Identify which cell holds the provided text, then report its (x, y) central coordinate. 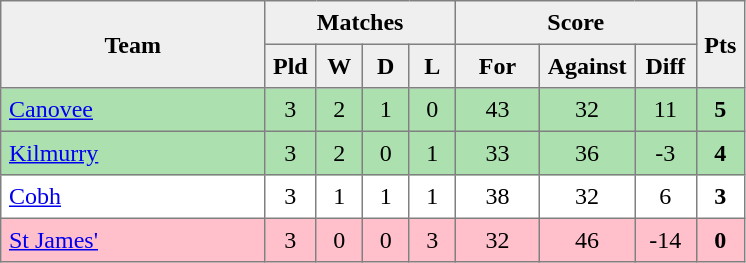
38 (497, 197)
43 (497, 110)
-14 (666, 240)
5 (720, 110)
Pld (290, 66)
4 (720, 153)
D (385, 66)
Against (586, 66)
Pts (720, 44)
6 (666, 197)
-3 (666, 153)
Team (133, 44)
L (432, 66)
Cobh (133, 197)
For (497, 66)
46 (586, 240)
36 (586, 153)
Canovee (133, 110)
33 (497, 153)
St James' (133, 240)
W (339, 66)
Kilmurry (133, 153)
Score (576, 23)
11 (666, 110)
Matches (360, 23)
Diff (666, 66)
